Output the (X, Y) coordinate of the center of the cell containing the given text.  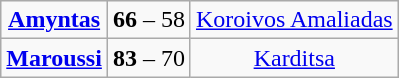
Amyntas (54, 20)
Karditsa (294, 58)
Maroussi (54, 58)
83 – 70 (148, 58)
Koroivos Amaliadas (294, 20)
66 – 58 (148, 20)
